Detect which cell encompasses the target text, then output its (X, Y) center coordinate. 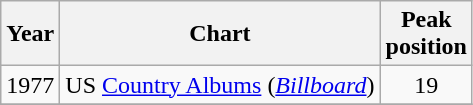
1977 (30, 85)
Chart (220, 34)
19 (426, 85)
Year (30, 34)
Peakposition (426, 34)
US Country Albums (Billboard) (220, 85)
